From the cell containing the given text, extract its center point as (x, y) coordinate. 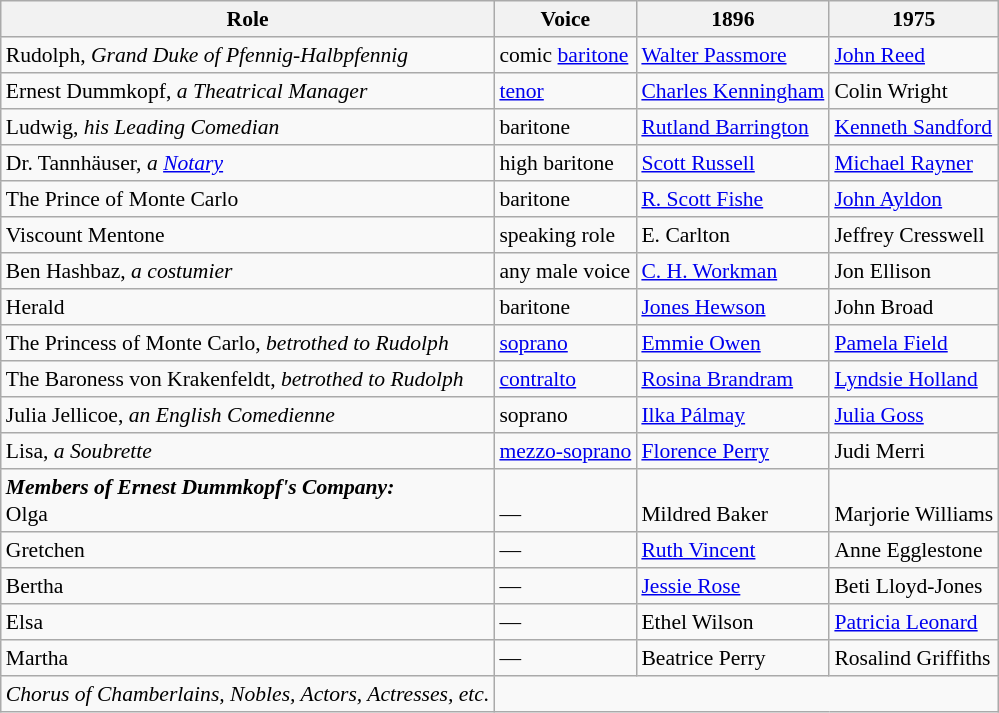
Patricia Leonard (914, 622)
Jon Ellison (914, 271)
Members of Ernest Dummkopf's Company:Olga (248, 501)
Herald (248, 308)
any male voice (565, 271)
The Baroness von Krakenfeldt, betrothed to Rudolph (248, 380)
Chorus of Chamberlains, Nobles, Actors, Actresses, etc. (248, 694)
The Princess of Monte Carlo, betrothed to Rudolph (248, 344)
Rosalind Griffiths (914, 658)
Marjorie Williams (914, 501)
Rudolph, Grand Duke of Pfennig-Halbpfennig (248, 55)
Dr. Tannhäuser, a Notary (248, 163)
Judi Merri (914, 452)
C. H. Workman (732, 271)
speaking role (565, 235)
Beti Lloyd-Jones (914, 586)
Mildred Baker (732, 501)
contralto (565, 380)
mezzo-soprano (565, 452)
Ernest Dummkopf, a Theatrical Manager (248, 91)
Lyndsie Holland (914, 380)
Kenneth Sandford (914, 127)
Ethel Wilson (732, 622)
Ilka Pálmay (732, 416)
Elsa (248, 622)
Ludwig, his Leading Comedian (248, 127)
Bertha (248, 586)
R. Scott Fishe (732, 199)
Viscount Mentone (248, 235)
The Prince of Monte Carlo (248, 199)
John Ayldon (914, 199)
tenor (565, 91)
Scott Russell (732, 163)
Charles Kenningham (732, 91)
Emmie Owen (732, 344)
Beatrice Perry (732, 658)
Michael Rayner (914, 163)
Martha (248, 658)
Rosina Brandram (732, 380)
John Broad (914, 308)
high baritone (565, 163)
Walter Passmore (732, 55)
E. Carlton (732, 235)
Florence Perry (732, 452)
Pamela Field (914, 344)
1975 (914, 19)
Rutland Barrington (732, 127)
Jessie Rose (732, 586)
Jones Hewson (732, 308)
Gretchen (248, 550)
Ruth Vincent (732, 550)
Role (248, 19)
Voice (565, 19)
John Reed (914, 55)
Anne Egglestone (914, 550)
comic baritone (565, 55)
1896 (732, 19)
Colin Wright (914, 91)
Jeffrey Cresswell (914, 235)
Julia Goss (914, 416)
Lisa, a Soubrette (248, 452)
Julia Jellicoe, an English Comedienne (248, 416)
Ben Hashbaz, a costumier (248, 271)
